Provide the [x, y] coordinate of the cell's center where the given text is located.  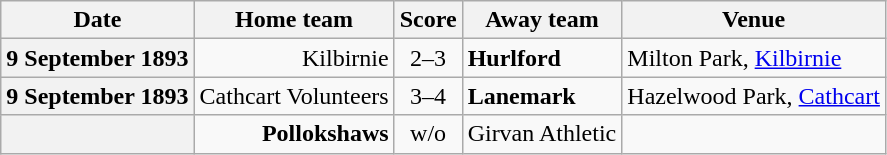
Score [428, 20]
Lanemark [542, 96]
Hurlford [542, 58]
Hazelwood Park, Cathcart [754, 96]
Home team [294, 20]
Kilbirnie [294, 58]
Milton Park, Kilbirnie [754, 58]
Pollokshaws [294, 134]
2–3 [428, 58]
3–4 [428, 96]
Cathcart Volunteers [294, 96]
Away team [542, 20]
Venue [754, 20]
Girvan Athletic [542, 134]
Date [98, 20]
w/o [428, 134]
